Capture the cell that displays the provided text and extract its (x, y) central coordinate. 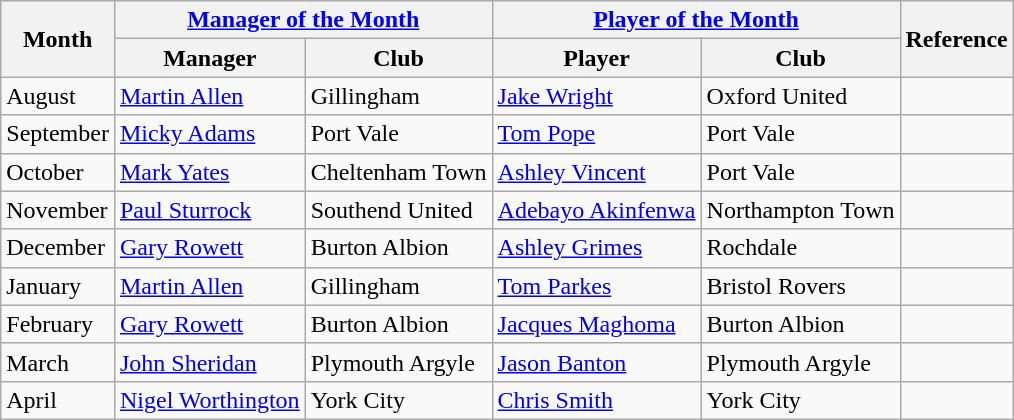
October (58, 172)
September (58, 134)
November (58, 210)
April (58, 400)
Rochdale (800, 248)
Paul Sturrock (210, 210)
Tom Parkes (596, 286)
Chris Smith (596, 400)
Adebayo Akinfenwa (596, 210)
John Sheridan (210, 362)
Manager (210, 58)
Reference (956, 39)
Manager of the Month (303, 20)
August (58, 96)
Jacques Maghoma (596, 324)
Bristol Rovers (800, 286)
Micky Adams (210, 134)
Mark Yates (210, 172)
Ashley Grimes (596, 248)
Jake Wright (596, 96)
Cheltenham Town (398, 172)
Nigel Worthington (210, 400)
Southend United (398, 210)
December (58, 248)
Oxford United (800, 96)
Ashley Vincent (596, 172)
Player (596, 58)
March (58, 362)
January (58, 286)
Player of the Month (696, 20)
Month (58, 39)
Jason Banton (596, 362)
Northampton Town (800, 210)
February (58, 324)
Tom Pope (596, 134)
